Locate the cell with the specified text and output its [x, y] center coordinate. 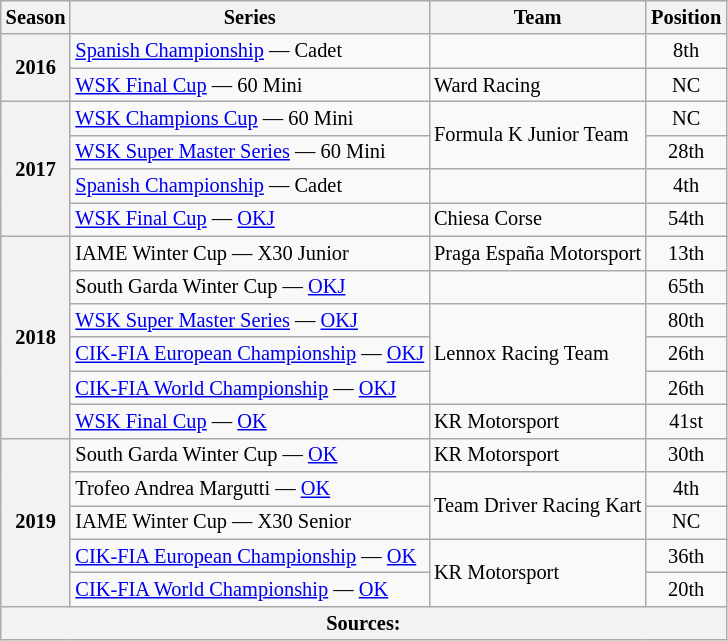
41st [686, 421]
Position [686, 17]
CIK-FIA European Championship — OK [250, 556]
WSK Final Cup — OKJ [250, 219]
2018 [36, 337]
54th [686, 219]
WSK Final Cup — OK [250, 421]
CIK-FIA World Championship — OK [250, 589]
South Garda Winter Cup — OKJ [250, 287]
Series [250, 17]
2019 [36, 522]
Season [36, 17]
2017 [36, 168]
8th [686, 51]
30th [686, 455]
36th [686, 556]
South Garda Winter Cup — OK [250, 455]
Team [538, 17]
WSK Final Cup — 60 Mini [250, 85]
Trofeo Andrea Margutti — OK [250, 489]
28th [686, 152]
Lennox Racing Team [538, 354]
Team Driver Racing Kart [538, 506]
20th [686, 589]
65th [686, 287]
Sources: [364, 623]
2016 [36, 68]
WSK Super Master Series — 60 Mini [250, 152]
WSK Champions Cup — 60 Mini [250, 118]
CIK-FIA European Championship — OKJ [250, 354]
80th [686, 320]
IAME Winter Cup — X30 Senior [250, 522]
Chiesa Corse [538, 219]
Ward Racing [538, 85]
Formula K Junior Team [538, 134]
WSK Super Master Series — OKJ [250, 320]
Praga España Motorsport [538, 253]
13th [686, 253]
CIK-FIA World Championship — OKJ [250, 388]
IAME Winter Cup — X30 Junior [250, 253]
